From the cell containing the given text, extract its center point as (x, y) coordinate. 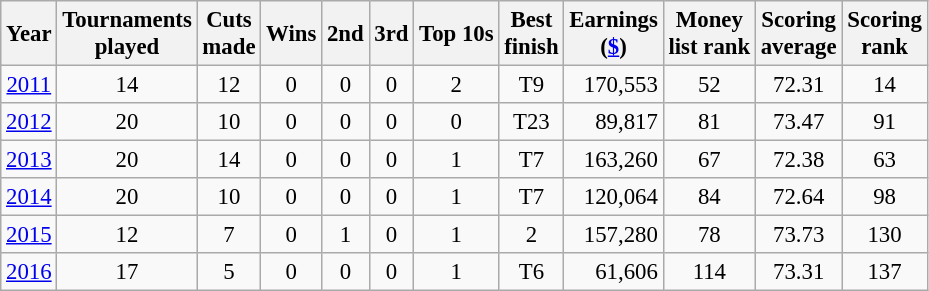
67 (709, 160)
98 (884, 197)
T9 (532, 85)
2012 (29, 122)
Top 10s (456, 34)
72.31 (798, 85)
73.73 (798, 235)
Scoring average (798, 34)
91 (884, 122)
52 (709, 85)
Best finish (532, 34)
Wins (292, 34)
3rd (392, 34)
Earnings($) (614, 34)
63 (884, 160)
81 (709, 122)
T23 (532, 122)
2015 (29, 235)
2nd (346, 34)
78 (709, 235)
72.38 (798, 160)
163,260 (614, 160)
Year (29, 34)
7 (229, 235)
89,817 (614, 122)
73.47 (798, 122)
84 (709, 197)
120,064 (614, 197)
Moneylist rank (709, 34)
72.64 (798, 197)
2013 (29, 160)
2014 (29, 197)
Scoringrank (884, 34)
130 (884, 235)
170,553 (614, 85)
Cuts made (229, 34)
Tournaments played (127, 34)
157,280 (614, 235)
2011 (29, 85)
